Detect which cell encompasses the target text, then output its (x, y) center coordinate. 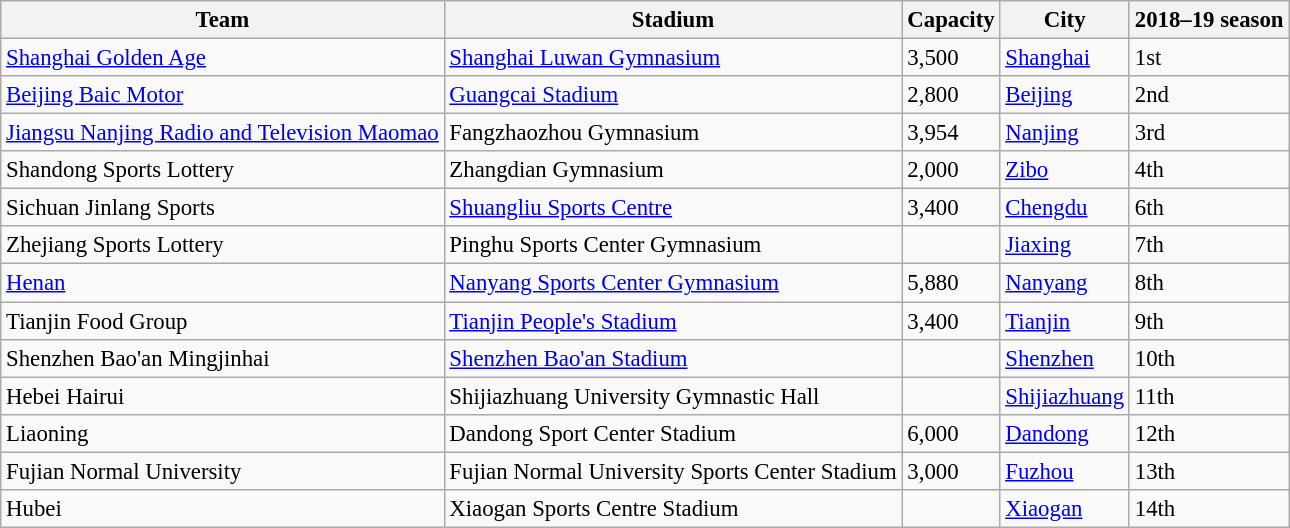
Shandong Sports Lottery (222, 170)
2018–19 season (1208, 20)
14th (1208, 509)
Jiaxing (1065, 245)
Beijing Baic Motor (222, 95)
Guangcai Stadium (673, 95)
Fuzhou (1065, 471)
3,000 (951, 471)
Shenzhen Bao'an Mingjinhai (222, 358)
Shijiazhuang University Gymnastic Hall (673, 396)
Shanghai (1065, 58)
Shanghai Golden Age (222, 58)
Zhangdian Gymnasium (673, 170)
Pinghu Sports Center Gymnasium (673, 245)
12th (1208, 433)
2nd (1208, 95)
7th (1208, 245)
Beijing (1065, 95)
Shanghai Luwan Gymnasium (673, 58)
Dandong (1065, 433)
Fujian Normal University Sports Center Stadium (673, 471)
Chengdu (1065, 208)
6,000 (951, 433)
Team (222, 20)
Shijiazhuang (1065, 396)
Tianjin (1065, 321)
Shenzhen Bao'an Stadium (673, 358)
Jiangsu Nanjing Radio and Television Maomao (222, 133)
Nanyang Sports Center Gymnasium (673, 283)
3,500 (951, 58)
1st (1208, 58)
Shuangliu Sports Centre (673, 208)
Xiaogan Sports Centre Stadium (673, 509)
11th (1208, 396)
2,000 (951, 170)
4th (1208, 170)
Sichuan Jinlang Sports (222, 208)
Fangzhaozhou Gymnasium (673, 133)
Fujian Normal University (222, 471)
Nanyang (1065, 283)
9th (1208, 321)
Xiaogan (1065, 509)
Zhejiang Sports Lottery (222, 245)
10th (1208, 358)
Nanjing (1065, 133)
5,880 (951, 283)
Hubei (222, 509)
8th (1208, 283)
Stadium (673, 20)
3,954 (951, 133)
Hebei Hairui (222, 396)
Dandong Sport Center Stadium (673, 433)
2,800 (951, 95)
Capacity (951, 20)
Tianjin People's Stadium (673, 321)
Henan (222, 283)
Zibo (1065, 170)
3rd (1208, 133)
City (1065, 20)
Tianjin Food Group (222, 321)
Shenzhen (1065, 358)
6th (1208, 208)
13th (1208, 471)
Liaoning (222, 433)
